Return the (x, y) coordinate for the center point of the cell that contains the specified text.  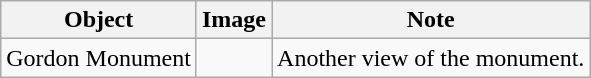
Image (234, 20)
Another view of the monument. (431, 58)
Note (431, 20)
Gordon Monument (99, 58)
Object (99, 20)
